Detect which cell encompasses the target text, then output its (x, y) center coordinate. 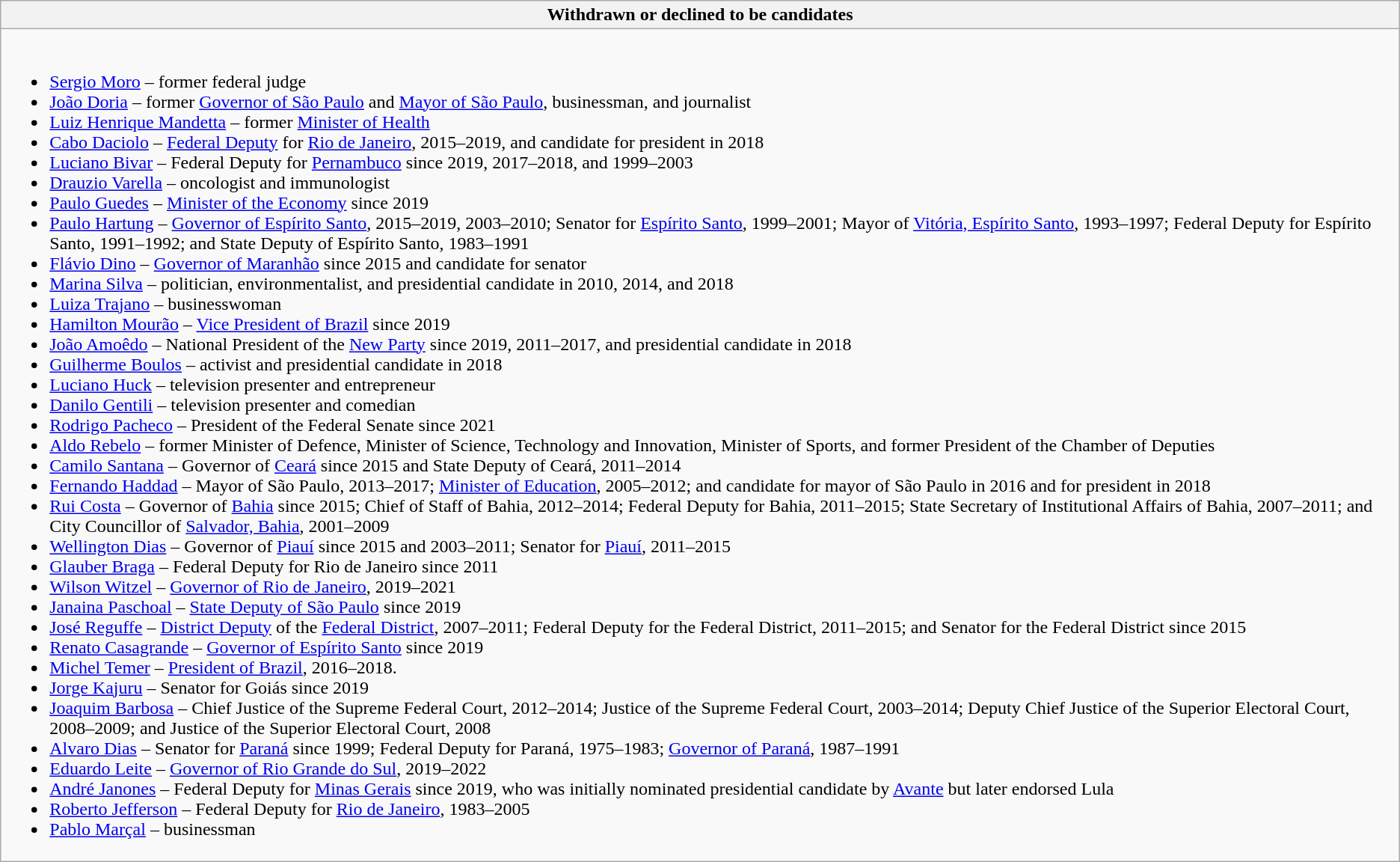
Withdrawn or declined to be candidates (700, 15)
